Identify which cell holds the provided text, then report its (X, Y) central coordinate. 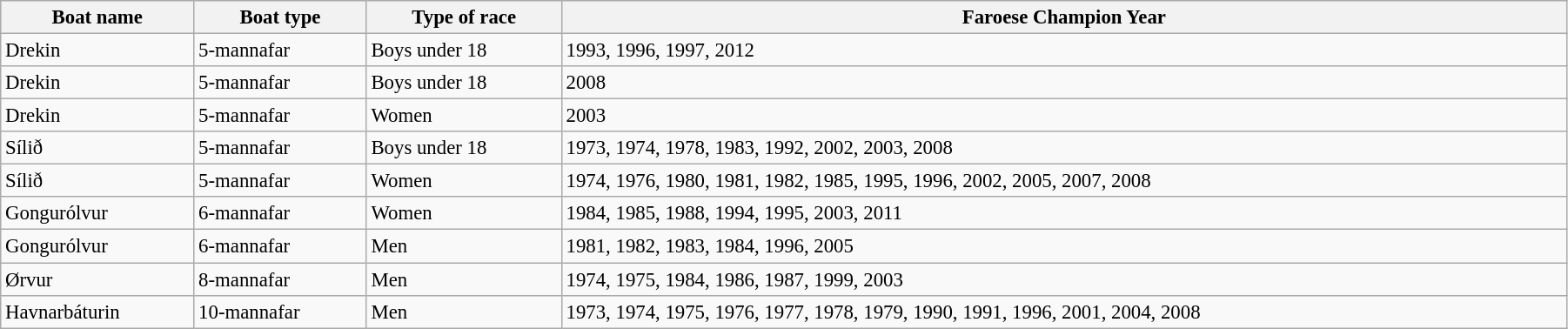
8-mannafar (280, 279)
2003 (1063, 116)
Boat type (280, 17)
1993, 1996, 1997, 2012 (1063, 50)
1973, 1974, 1975, 1976, 1977, 1978, 1979, 1990, 1991, 1996, 2001, 2004, 2008 (1063, 312)
10-mannafar (280, 312)
1981, 1982, 1983, 1984, 1996, 2005 (1063, 246)
Faroese Champion Year (1063, 17)
1984, 1985, 1988, 1994, 1995, 2003, 2011 (1063, 213)
Boat name (97, 17)
1974, 1975, 1984, 1986, 1987, 1999, 2003 (1063, 279)
1974, 1976, 1980, 1981, 1982, 1985, 1995, 1996, 2002, 2005, 2007, 2008 (1063, 181)
Ørvur (97, 279)
Type of race (464, 17)
Havnarbáturin (97, 312)
2008 (1063, 83)
1973, 1974, 1978, 1983, 1992, 2002, 2003, 2008 (1063, 148)
